Determine the (x, y) coordinate at the center of the cell enclosing the given text.  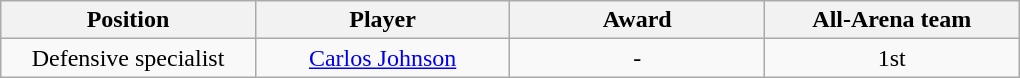
- (638, 58)
Carlos Johnson (382, 58)
1st (892, 58)
Position (128, 20)
Award (638, 20)
All-Arena team (892, 20)
Defensive specialist (128, 58)
Player (382, 20)
